Scan for the cell matching the given text and deliver its (X, Y) coordinate at center. 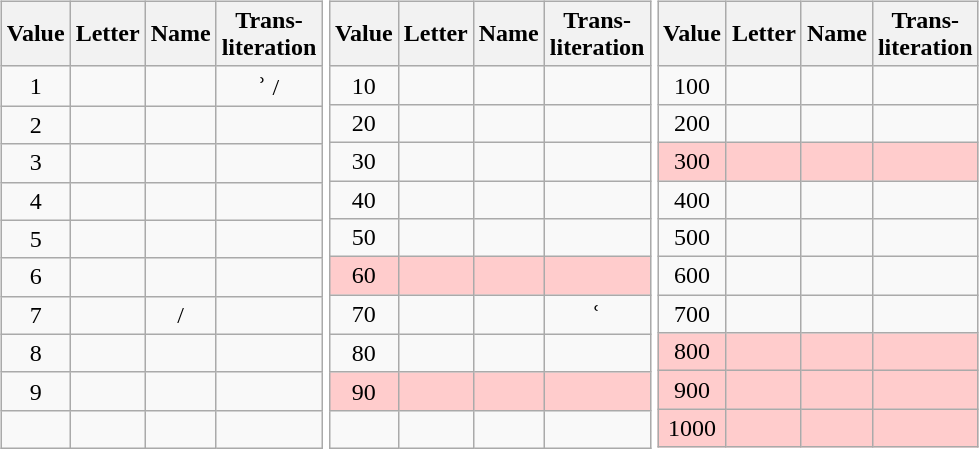
8 (36, 353)
100 (692, 85)
700 (692, 314)
300 (692, 161)
ʿ (597, 315)
500 (692, 238)
ʾ / (269, 86)
90 (364, 391)
/ (180, 315)
20 (364, 123)
2 (36, 125)
Trans- literation (597, 34)
200 (692, 123)
600 (692, 276)
1 (36, 86)
30 (364, 161)
6 (36, 277)
70 (364, 315)
800 (692, 352)
7 (36, 315)
3 (36, 163)
80 (364, 353)
10 (364, 85)
50 (364, 238)
400 (692, 199)
5 (36, 239)
60 (364, 276)
40 (364, 199)
9 (36, 391)
4 (36, 201)
1000 (692, 428)
900 (692, 390)
